Provide the (X, Y) coordinate of the cell's center where the given text is located.  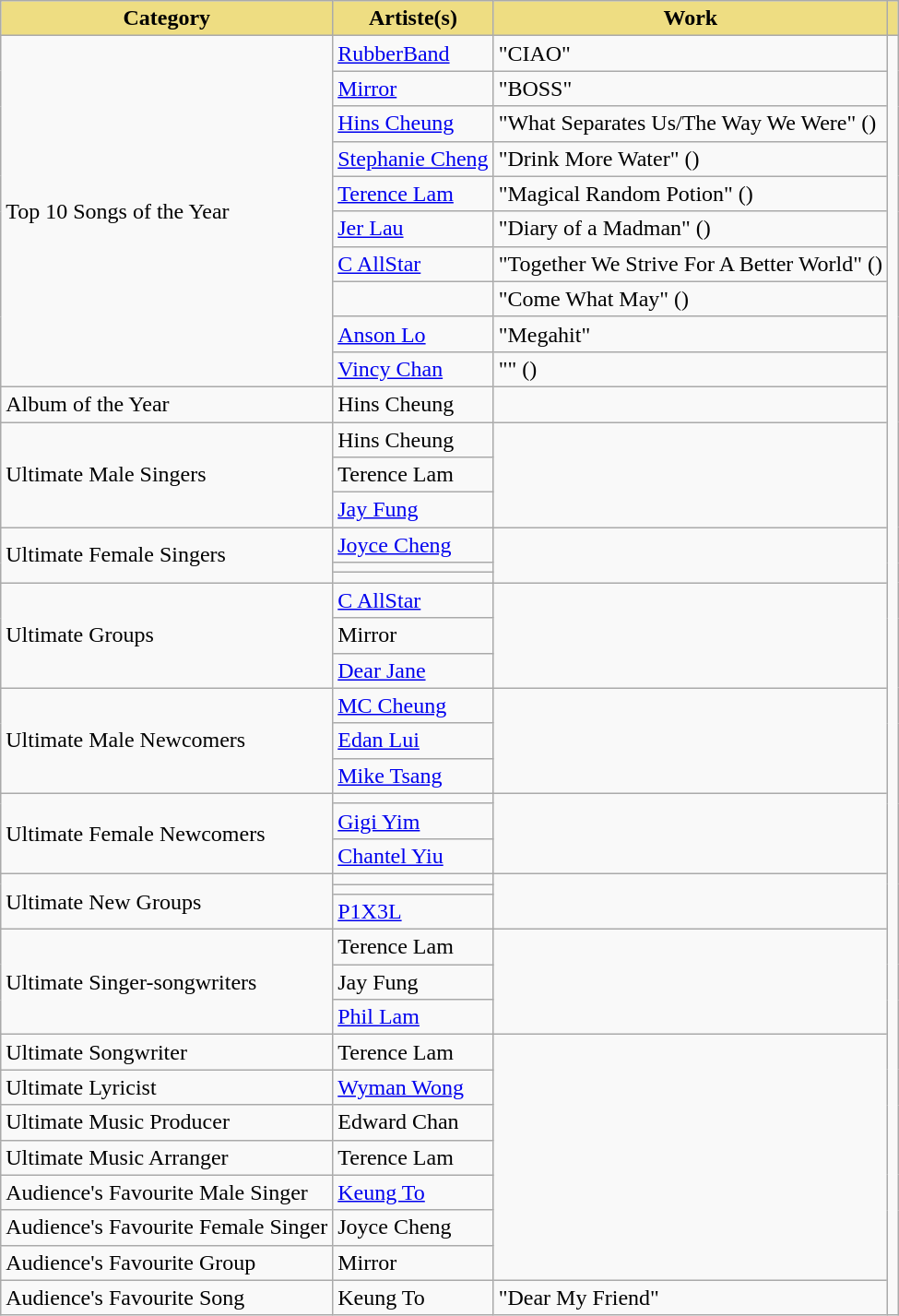
MC Cheung (413, 705)
Ultimate Female Singers (167, 555)
Wyman Wong (413, 1087)
Ultimate Music Producer (167, 1122)
Audience's Favourite Song (167, 1298)
Ultimate Female Newcomers (167, 834)
"Dear My Friend" (691, 1298)
RubberBand (413, 53)
Ultimate Songwriter (167, 1052)
Audience's Favourite Male Singer (167, 1192)
Ultimate Lyricist (167, 1087)
"BOSS" (691, 89)
Ultimate New Groups (167, 901)
Ultimate Male Singers (167, 475)
Top 10 Songs of the Year (167, 212)
"Drink More Water" () (691, 159)
"Come What May" () (691, 299)
Phil Lam (413, 1017)
Category (167, 18)
"Together We Strive For A Better World" () (691, 264)
"What Separates Us/The Way We Were" () (691, 124)
"Megahit" (691, 334)
Stephanie Cheng (413, 159)
Artiste(s) (413, 18)
"Diary of a Madman" () (691, 229)
Album of the Year (167, 404)
Dear Jane (413, 670)
Mike Tsang (413, 776)
Jer Lau (413, 229)
Edward Chan (413, 1122)
"Magical Random Potion" () (691, 194)
P1X3L (413, 912)
"CIAO" (691, 53)
Ultimate Music Arranger (167, 1157)
Vincy Chan (413, 369)
Audience's Favourite Group (167, 1263)
Chantel Yiu (413, 856)
Work (691, 18)
Ultimate Groups (167, 635)
Ultimate Singer-songwriters (167, 982)
Audience's Favourite Female Singer (167, 1227)
Edan Lui (413, 741)
Gigi Yim (413, 821)
Anson Lo (413, 334)
"" () (691, 369)
Ultimate Male Newcomers (167, 741)
